Return (x, y) of the center of cell containing provided text 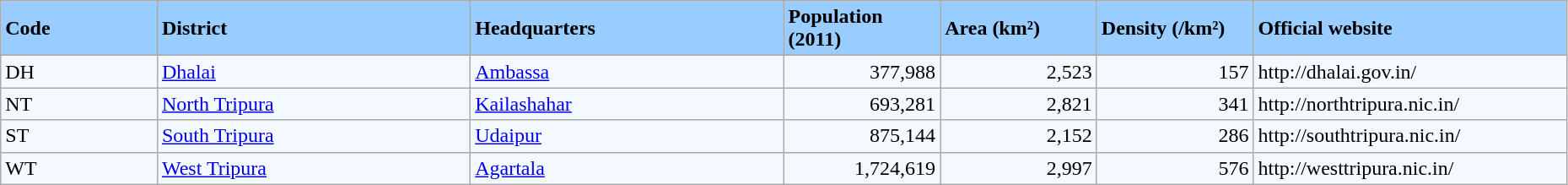
341 (1175, 104)
Udaipur (628, 136)
NT (79, 104)
http://northtripura.nic.in/ (1410, 104)
Dhalai (314, 72)
Agartala (628, 168)
Density (/km²) (1175, 29)
2,997 (1019, 168)
286 (1175, 136)
Area (km²) (1019, 29)
2,152 (1019, 136)
http://westtripura.nic.in/ (1410, 168)
157 (1175, 72)
2,523 (1019, 72)
West Tripura (314, 168)
Ambassa (628, 72)
WT (79, 168)
District (314, 29)
576 (1175, 168)
377,988 (862, 72)
875,144 (862, 136)
Official website (1410, 29)
Kailashahar (628, 104)
1,724,619 (862, 168)
693,281 (862, 104)
DH (79, 72)
Headquarters (628, 29)
Code (79, 29)
2,821 (1019, 104)
Population (2011) (862, 29)
http://dhalai.gov.in/ (1410, 72)
North Tripura (314, 104)
ST (79, 136)
http://southtripura.nic.in/ (1410, 136)
South Tripura (314, 136)
